Pinpoint the cell where the given text exists, returning its [x, y] midpoint coordinate. 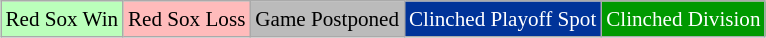
Red Sox Win [62, 18]
Clinched Division [683, 18]
Game Postponed [327, 18]
Clinched Playoff Spot [502, 18]
Red Sox Loss [186, 18]
